Scan for the cell matching the given text and deliver its [X, Y] coordinate at center. 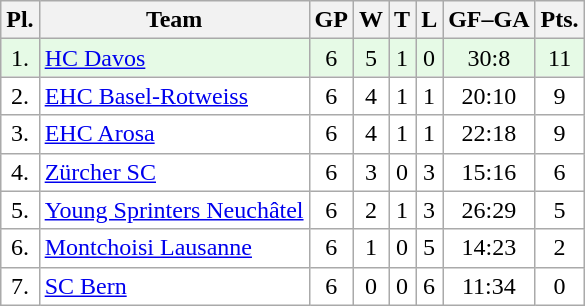
Pl. [20, 20]
L [430, 20]
Zürcher SC [174, 172]
HC Davos [174, 58]
W [370, 20]
2. [20, 96]
11:34 [489, 286]
3. [20, 134]
Pts. [560, 20]
22:18 [489, 134]
GF–GA [489, 20]
T [402, 20]
14:23 [489, 248]
1. [20, 58]
4. [20, 172]
EHC Arosa [174, 134]
SC Bern [174, 286]
11 [560, 58]
20:10 [489, 96]
5. [20, 210]
6. [20, 248]
GP [331, 20]
7. [20, 286]
30:8 [489, 58]
Team [174, 20]
Young Sprinters Neuchâtel [174, 210]
EHC Basel-Rotweiss [174, 96]
Montchoisi Lausanne [174, 248]
26:29 [489, 210]
15:16 [489, 172]
